Pinpoint the cell where the given text exists, returning its [x, y] midpoint coordinate. 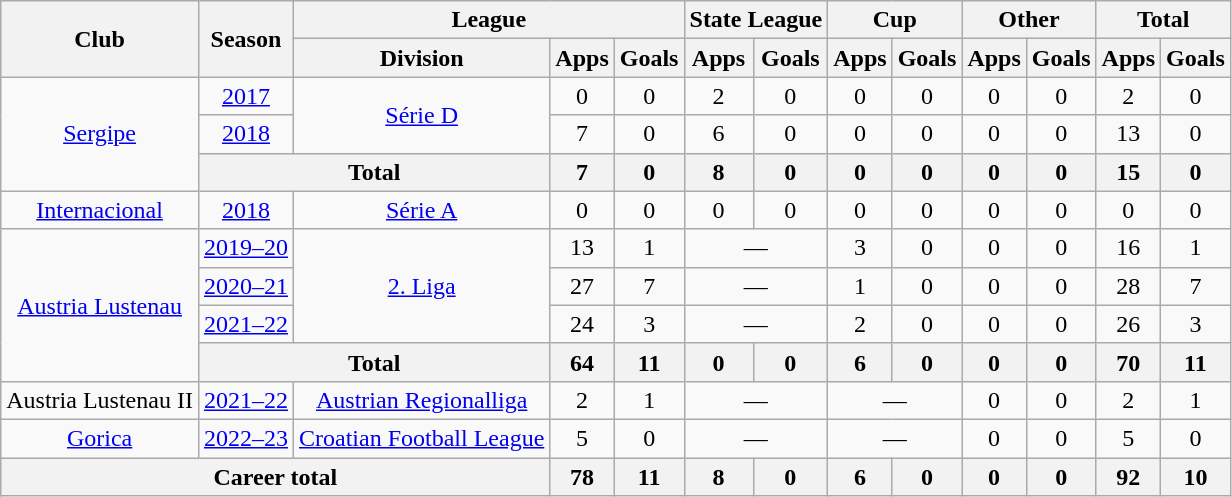
Série A [421, 210]
15 [1128, 172]
92 [1128, 477]
Austria Lustenau II [100, 400]
Club [100, 39]
24 [582, 324]
2017 [246, 96]
28 [1128, 286]
League [488, 20]
Sergipe [100, 134]
26 [1128, 324]
Croatian Football League [421, 438]
Austrian Regionalliga [421, 400]
Cup [895, 20]
Division [421, 58]
Gorica [100, 438]
70 [1128, 362]
78 [582, 477]
State League [756, 20]
2020–21 [246, 286]
10 [1196, 477]
2022–23 [246, 438]
Internacional [100, 210]
2019–20 [246, 248]
Season [246, 39]
Austria Lustenau [100, 305]
Career total [276, 477]
Other [1029, 20]
2. Liga [421, 286]
64 [582, 362]
16 [1128, 248]
27 [582, 286]
Série D [421, 115]
